Return the [x, y] coordinate for the center point of the cell that contains the specified text.  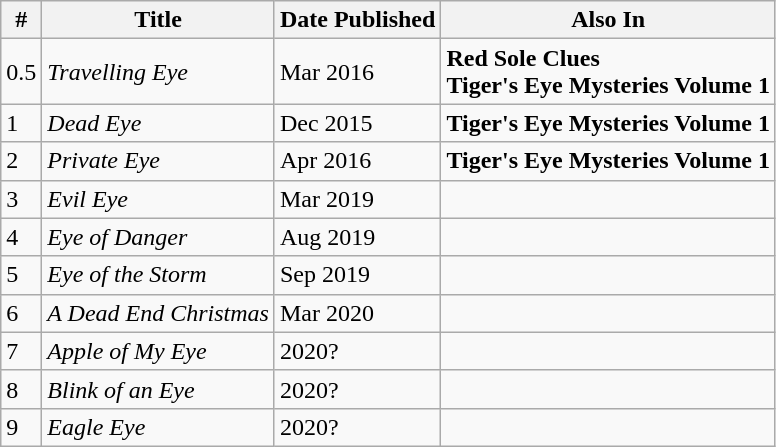
A Dead End Christmas [158, 313]
Mar 2019 [357, 199]
Sep 2019 [357, 275]
Also In [608, 20]
7 [22, 351]
5 [22, 275]
# [22, 20]
Title [158, 20]
Aug 2019 [357, 237]
0.5 [22, 72]
Eagle Eye [158, 427]
Apple of My Eye [158, 351]
Red Sole CluesTiger's Eye Mysteries Volume 1 [608, 72]
Mar 2020 [357, 313]
Dec 2015 [357, 123]
Dead Eye [158, 123]
Blink of an Eye [158, 389]
Eye of Danger [158, 237]
9 [22, 427]
1 [22, 123]
Private Eye [158, 161]
8 [22, 389]
Evil Eye [158, 199]
Mar 2016 [357, 72]
Date Published [357, 20]
Travelling Eye [158, 72]
2 [22, 161]
3 [22, 199]
4 [22, 237]
6 [22, 313]
Apr 2016 [357, 161]
Eye of the Storm [158, 275]
